Extract the (x, y) coordinate from the center of the cell holding the provided text.  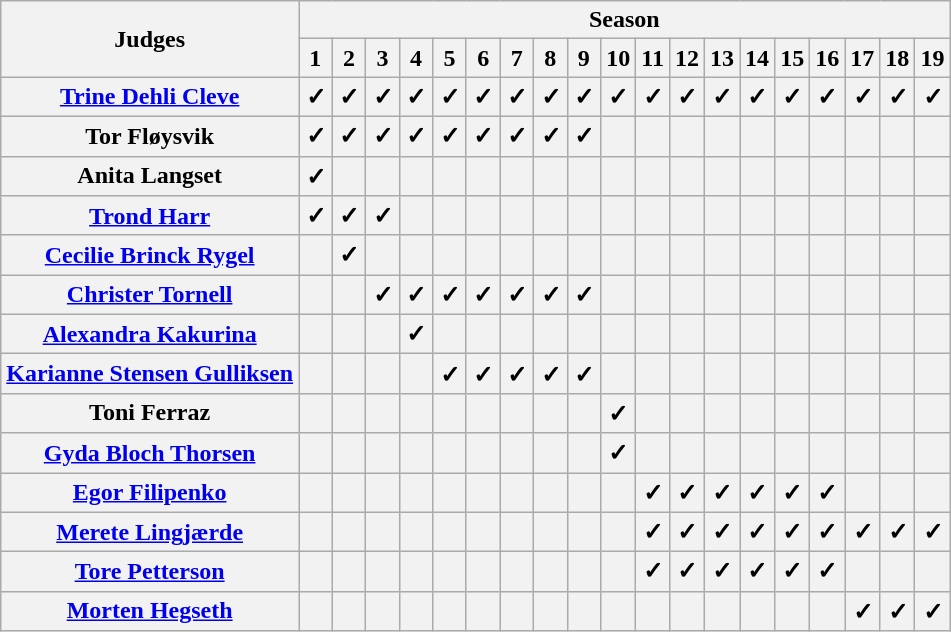
Alexandra Kakurina (150, 334)
Christer Tornell (150, 295)
2 (349, 58)
Toni Ferraz (150, 413)
Egor Filipenko (150, 492)
19 (932, 58)
13 (722, 58)
Cecilie Brinck Rygel (150, 255)
12 (686, 58)
Season (624, 20)
14 (758, 58)
Tore Petterson (150, 572)
Tor Fløysvik (150, 136)
10 (618, 58)
Judges (150, 39)
11 (653, 58)
Trond Harr (150, 216)
5 (450, 58)
16 (828, 58)
Gyda Bloch Thorsen (150, 453)
Karianne Stensen Gulliksen (150, 374)
18 (898, 58)
7 (517, 58)
Merete Lingjærde (150, 532)
4 (416, 58)
15 (792, 58)
6 (483, 58)
Trine Dehli Cleve (150, 97)
Anita Langset (150, 176)
Morten Hegseth (150, 611)
17 (862, 58)
3 (383, 58)
9 (584, 58)
8 (550, 58)
1 (316, 58)
